From the cell containing the given text, extract its center point as (X, Y) coordinate. 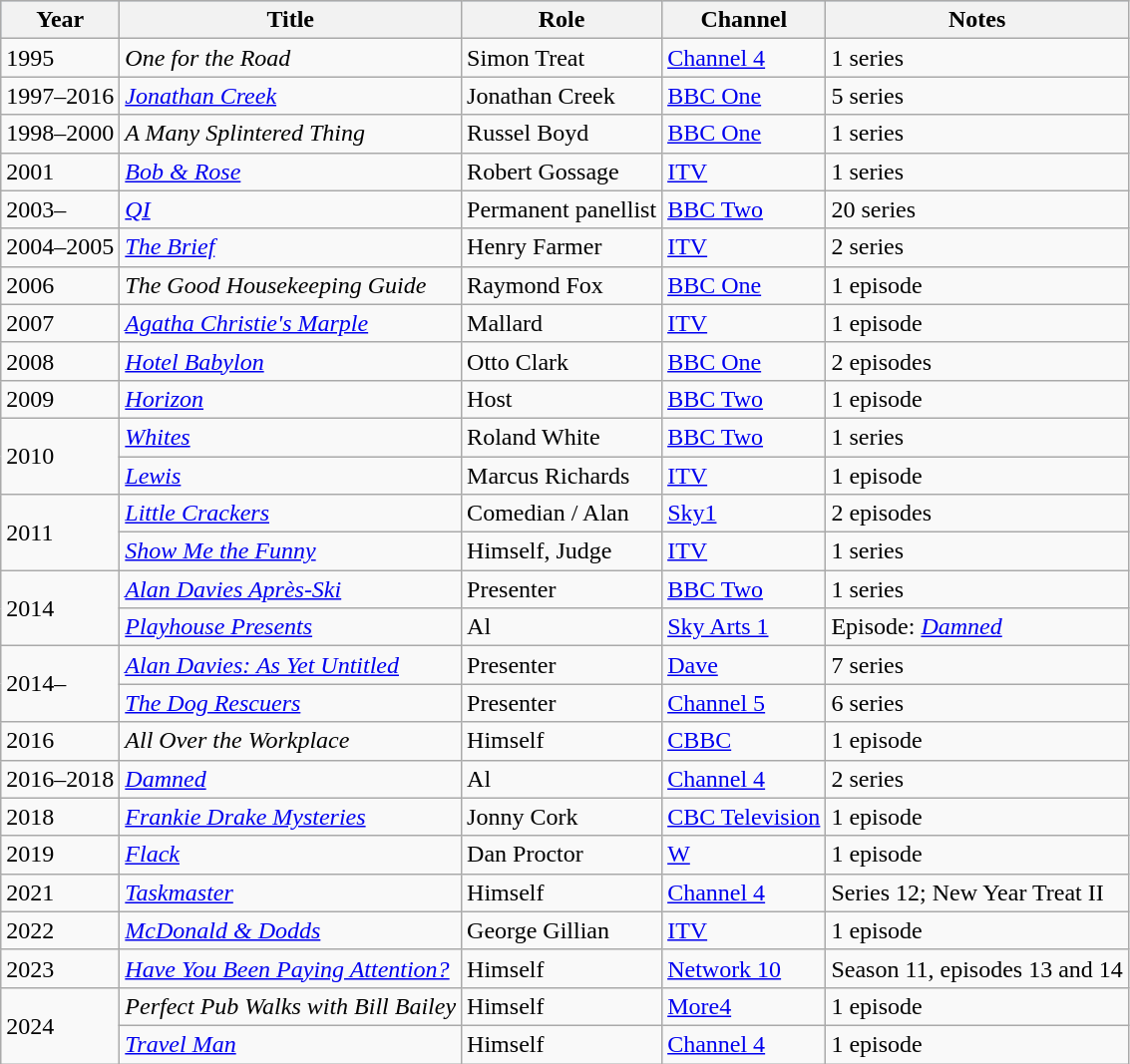
McDonald & Dodds (291, 930)
A Many Splintered Thing (291, 134)
Whites (291, 437)
Lewis (291, 476)
Frankie Drake Mysteries (291, 817)
Bob & Rose (291, 172)
2014 (60, 608)
20 series (977, 209)
2022 (60, 930)
The Good Housekeeping Guide (291, 285)
2014– (60, 684)
Taskmaster (291, 892)
Raymond Fox (563, 285)
1997–2016 (60, 96)
Title (291, 20)
CBC Television (744, 817)
Season 11, episodes 13 and 14 (977, 968)
2006 (60, 285)
Himself, Judge (563, 551)
Robert Gossage (563, 172)
Simon Treat (563, 58)
2011 (60, 532)
Otto Clark (563, 361)
1998–2000 (60, 134)
Sky1 (744, 514)
2021 (60, 892)
Jonny Cork (563, 817)
Dan Proctor (563, 855)
Roland White (563, 437)
Permanent panellist (563, 209)
Horizon (291, 399)
Year (60, 20)
All Over the Workplace (291, 741)
Playhouse Presents (291, 627)
1995 (60, 58)
Episode: Damned (977, 627)
The Dog Rescuers (291, 703)
2016 (60, 741)
Russel Boyd (563, 134)
Show Me the Funny (291, 551)
Channel 5 (744, 703)
CBBC (744, 741)
2008 (60, 361)
The Brief (291, 247)
2003– (60, 209)
Host (563, 399)
6 series (977, 703)
Flack (291, 855)
Damned (291, 779)
Sky Arts 1 (744, 627)
2009 (60, 399)
Comedian / Alan (563, 514)
Alan Davies: As Yet Untitled (291, 665)
Travel Man (291, 1044)
Channel (744, 20)
Alan Davies Après-Ski (291, 589)
2018 (60, 817)
Role (563, 20)
2019 (60, 855)
2007 (60, 323)
Have You Been Paying Attention? (291, 968)
Henry Farmer (563, 247)
Notes (977, 20)
Network 10 (744, 968)
Dave (744, 665)
Series 12; New Year Treat II (977, 892)
2024 (60, 1025)
Perfect Pub Walks with Bill Bailey (291, 1006)
W (744, 855)
2004–2005 (60, 247)
More4 (744, 1006)
2001 (60, 172)
QI (291, 209)
Hotel Babylon (291, 361)
Marcus Richards (563, 476)
Little Crackers (291, 514)
5 series (977, 96)
Mallard (563, 323)
2016–2018 (60, 779)
George Gillian (563, 930)
Agatha Christie's Marple (291, 323)
2010 (60, 456)
7 series (977, 665)
2023 (60, 968)
One for the Road (291, 58)
